For the text-containing cell, return its midpoint in [X, Y] coordinate format. 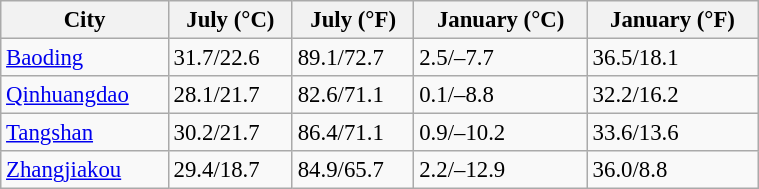
0.1/–8.8 [500, 95]
33.6/13.6 [672, 133]
0.9/–10.2 [500, 133]
January (°F) [672, 20]
89.1/72.7 [352, 58]
36.0/8.8 [672, 170]
36.5/18.1 [672, 58]
Tangshan [85, 133]
Zhangjiakou [85, 170]
Baoding [85, 58]
2.5/–7.7 [500, 58]
2.2/–12.9 [500, 170]
28.1/21.7 [230, 95]
30.2/21.7 [230, 133]
32.2/16.2 [672, 95]
City [85, 20]
86.4/71.1 [352, 133]
July (°F) [352, 20]
29.4/18.7 [230, 170]
84.9/65.7 [352, 170]
82.6/71.1 [352, 95]
July (°C) [230, 20]
31.7/22.6 [230, 58]
Qinhuangdao [85, 95]
January (°C) [500, 20]
